Identify which cell holds the provided text, then report its [x, y] central coordinate. 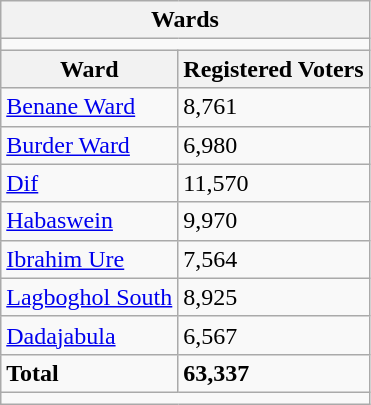
Burder Ward [90, 145]
Ibrahim Ure [90, 259]
6,980 [274, 145]
Dadajabula [90, 335]
8,761 [274, 107]
11,570 [274, 183]
Lagboghol South [90, 297]
7,564 [274, 259]
Dif [90, 183]
Total [90, 373]
6,567 [274, 335]
8,925 [274, 297]
Registered Voters [274, 69]
Wards [185, 20]
9,970 [274, 221]
Ward [90, 69]
Habaswein [90, 221]
Benane Ward [90, 107]
63,337 [274, 373]
